Locate the cell with the specified text and output its [x, y] center coordinate. 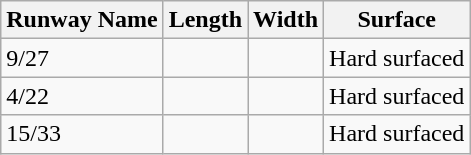
Width [286, 20]
4/22 [82, 96]
Runway Name [82, 20]
Length [205, 20]
Surface [397, 20]
9/27 [82, 58]
15/33 [82, 134]
